Return the [X, Y] coordinate for the center point of the cell that contains the specified text.  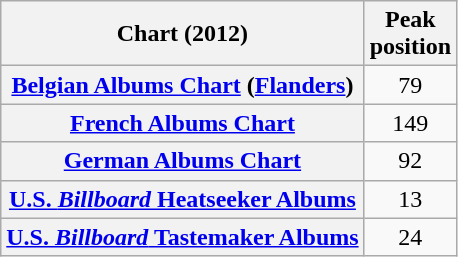
U.S. Billboard Heatseeker Albums [182, 199]
149 [410, 123]
92 [410, 161]
Chart (2012) [182, 34]
Peakposition [410, 34]
German Albums Chart [182, 161]
U.S. Billboard Tastemaker Albums [182, 237]
Belgian Albums Chart (Flanders) [182, 85]
79 [410, 85]
13 [410, 199]
French Albums Chart [182, 123]
24 [410, 237]
